Return [x, y] of the center of cell containing provided text 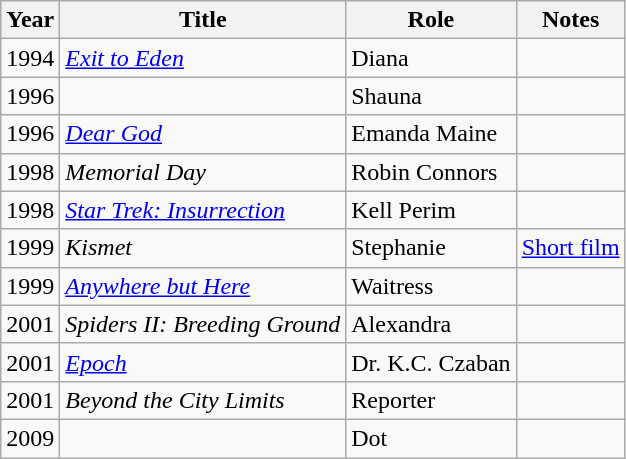
Anywhere but Here [203, 286]
Reporter [431, 400]
Year [30, 20]
Robin Connors [431, 172]
Stephanie [431, 248]
Role [431, 20]
Dear God [203, 134]
Emanda Maine [431, 134]
Beyond the City Limits [203, 400]
Title [203, 20]
Kell Perim [431, 210]
Star Trek: Insurrection [203, 210]
Kismet [203, 248]
Diana [431, 58]
Dr. K.C. Czaban [431, 362]
Epoch [203, 362]
1994 [30, 58]
Memorial Day [203, 172]
Alexandra [431, 324]
Short film [570, 248]
Waitress [431, 286]
Exit to Eden [203, 58]
2009 [30, 438]
Dot [431, 438]
Spiders II: Breeding Ground [203, 324]
Shauna [431, 96]
Notes [570, 20]
